Find where the given text appears and provide that cell's center as [x, y] coordinate. 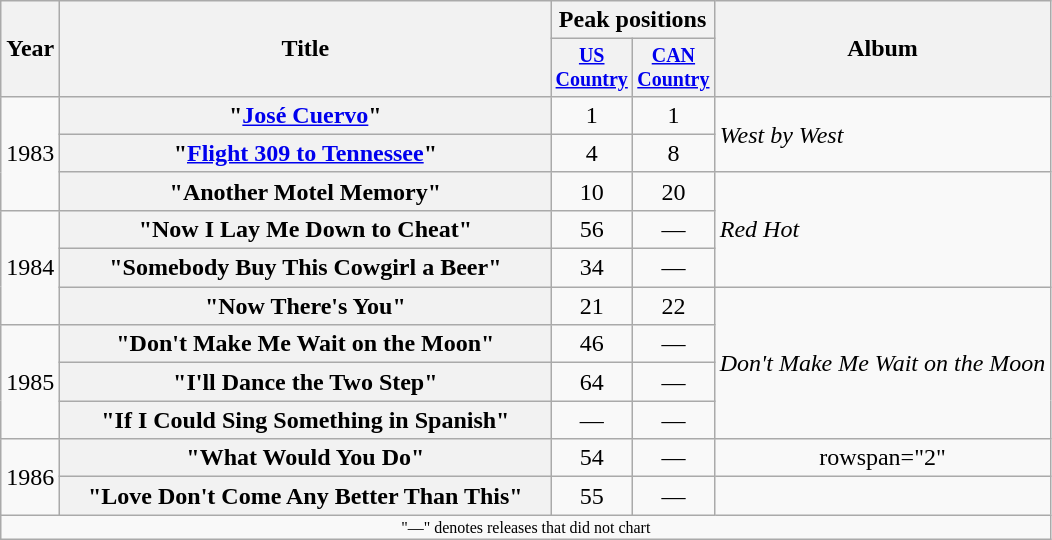
55 [592, 496]
"I'll Dance the Two Step" [306, 382]
1984 [30, 267]
56 [592, 229]
Peak positions [632, 20]
Album [882, 49]
US Country [592, 68]
4 [592, 153]
64 [592, 382]
1985 [30, 382]
"Love Don't Come Any Better Than This" [306, 496]
"Don't Make Me Wait on the Moon" [306, 344]
21 [592, 306]
CAN Country [674, 68]
"Somebody Buy This Cowgirl a Beer" [306, 268]
34 [592, 268]
Don't Make Me Wait on the Moon [882, 363]
46 [592, 344]
"José Cuervo" [306, 115]
"Now I Lay Me Down to Cheat" [306, 229]
rowspan="2" [882, 458]
22 [674, 306]
54 [592, 458]
"Another Motel Memory" [306, 191]
10 [592, 191]
"What Would You Do" [306, 458]
1983 [30, 153]
8 [674, 153]
"—" denotes releases that did not chart [526, 527]
"If I Could Sing Something in Spanish" [306, 420]
"Flight 309 to Tennessee" [306, 153]
20 [674, 191]
"Now There's You" [306, 306]
1986 [30, 477]
Year [30, 49]
Red Hot [882, 229]
West by West [882, 134]
Title [306, 49]
